Pinpoint the cell where the given text exists, returning its [X, Y] midpoint coordinate. 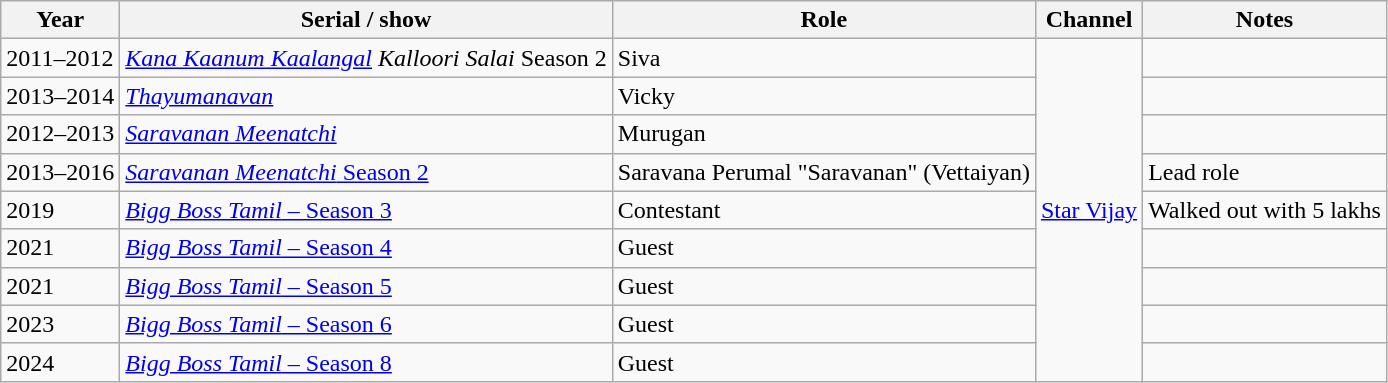
2019 [60, 210]
Kana Kaanum Kaalangal Kalloori Salai Season 2 [366, 58]
Bigg Boss Tamil – Season 3 [366, 210]
Saravanan Meenatchi [366, 134]
2013–2016 [60, 172]
2013–2014 [60, 96]
Year [60, 20]
Bigg Boss Tamil – Season 6 [366, 324]
Walked out with 5 lakhs [1265, 210]
2023 [60, 324]
Siva [824, 58]
Contestant [824, 210]
Saravana Perumal "Saravanan" (Vettaiyan) [824, 172]
Vicky [824, 96]
2012–2013 [60, 134]
Saravanan Meenatchi Season 2 [366, 172]
Notes [1265, 20]
2011–2012 [60, 58]
Lead role [1265, 172]
Murugan [824, 134]
Thayumanavan [366, 96]
Bigg Boss Tamil – Season 4 [366, 248]
Star Vijay [1088, 210]
Bigg Boss Tamil – Season 5 [366, 286]
2024 [60, 362]
Bigg Boss Tamil – Season 8 [366, 362]
Role [824, 20]
Channel [1088, 20]
Serial / show [366, 20]
